For the text-containing cell, return its midpoint in (x, y) coordinate format. 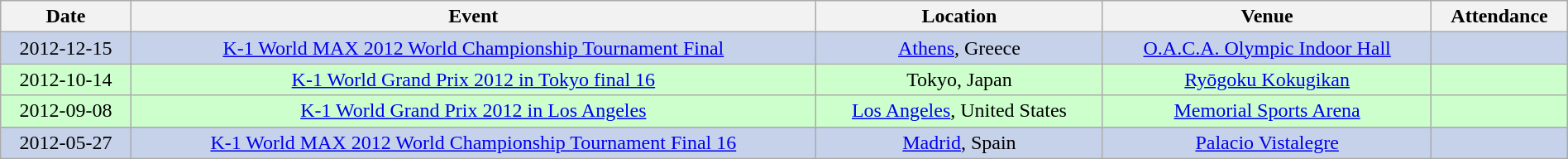
Madrid, Spain (959, 142)
Tokyo, Japan (959, 79)
Los Angeles, United States (959, 111)
Date (66, 17)
O.A.C.A. Olympic Indoor Hall (1267, 48)
2012-05-27 (66, 142)
Palacio Vistalegre (1267, 142)
2012-10-14 (66, 79)
K-1 World MAX 2012 World Championship Tournament Final 16 (473, 142)
K-1 World Grand Prix 2012 in Tokyo final 16 (473, 79)
K-1 World MAX 2012 World Championship Tournament Final (473, 48)
K-1 World Grand Prix 2012 in Los Angeles (473, 111)
Location (959, 17)
Event (473, 17)
2012-12-15 (66, 48)
Athens, Greece (959, 48)
Venue (1267, 17)
Ryōgoku Kokugikan (1267, 79)
Memorial Sports Arena (1267, 111)
2012-09-08 (66, 111)
Attendance (1499, 17)
